Pinpoint the cell where the given text exists, returning its [x, y] midpoint coordinate. 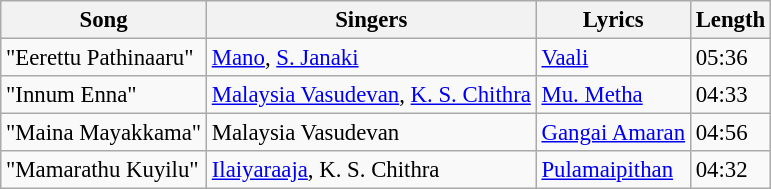
Gangai Amaran [613, 133]
04:32 [730, 170]
Song [104, 20]
04:56 [730, 133]
Ilaiyaraaja, K. S. Chithra [371, 170]
"Maina Mayakkama" [104, 133]
Pulamaipithan [613, 170]
05:36 [730, 58]
Malaysia Vasudevan [371, 133]
Malaysia Vasudevan, K. S. Chithra [371, 95]
"Mamarathu Kuyilu" [104, 170]
Mu. Metha [613, 95]
"Eerettu Pathinaaru" [104, 58]
Lyrics [613, 20]
04:33 [730, 95]
Length [730, 20]
Vaali [613, 58]
"Innum Enna" [104, 95]
Singers [371, 20]
Mano, S. Janaki [371, 58]
